Identify which cell holds the provided text, then report its [X, Y] central coordinate. 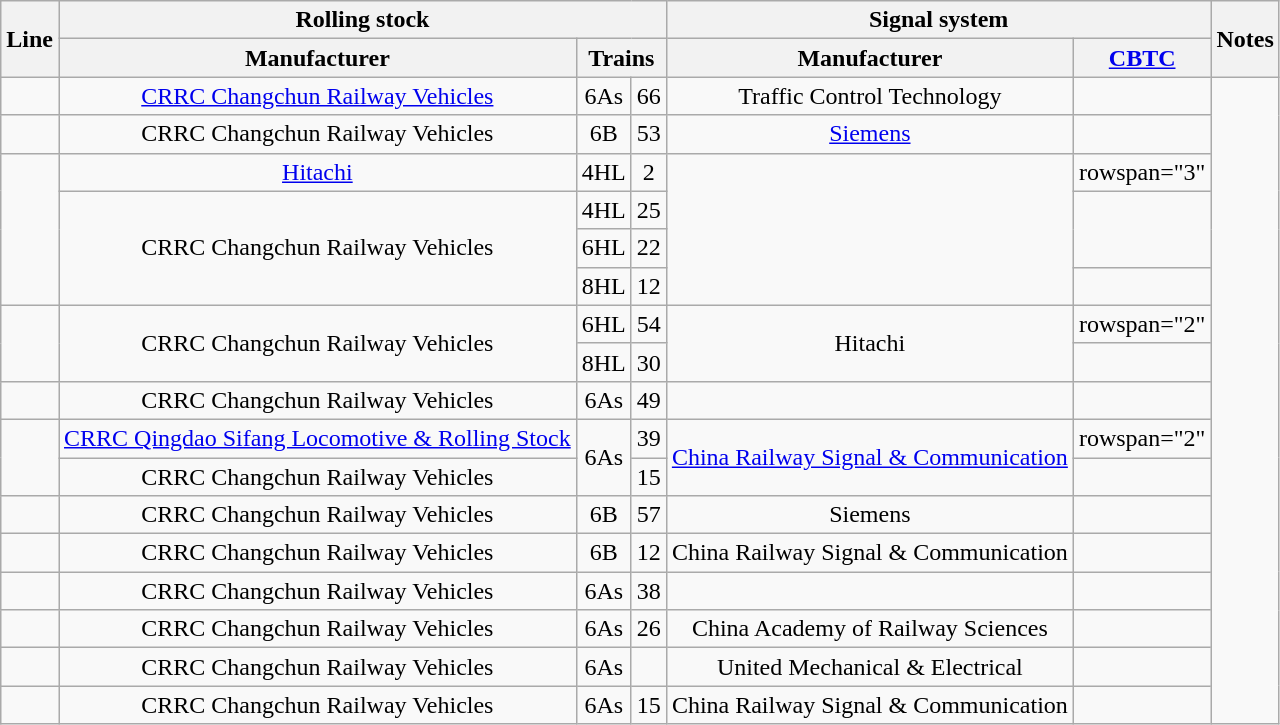
25 [648, 210]
Rolling stock [362, 20]
66 [648, 96]
57 [648, 515]
CRRC Qingdao Sifang Locomotive & Rolling Stock [317, 438]
2 [648, 172]
United Mechanical & Electrical [870, 667]
China Academy of Railway Sciences [870, 629]
Line [30, 39]
30 [648, 362]
Trains [621, 58]
Signal system [938, 20]
49 [648, 400]
38 [648, 591]
54 [648, 324]
22 [648, 248]
Notes [1245, 39]
rowspan="3" [1142, 172]
26 [648, 629]
53 [648, 134]
39 [648, 438]
Traffic Control Technology [870, 96]
CBTC [1142, 58]
